Search for the cell housing the specified text and yield its (x, y) center coordinate. 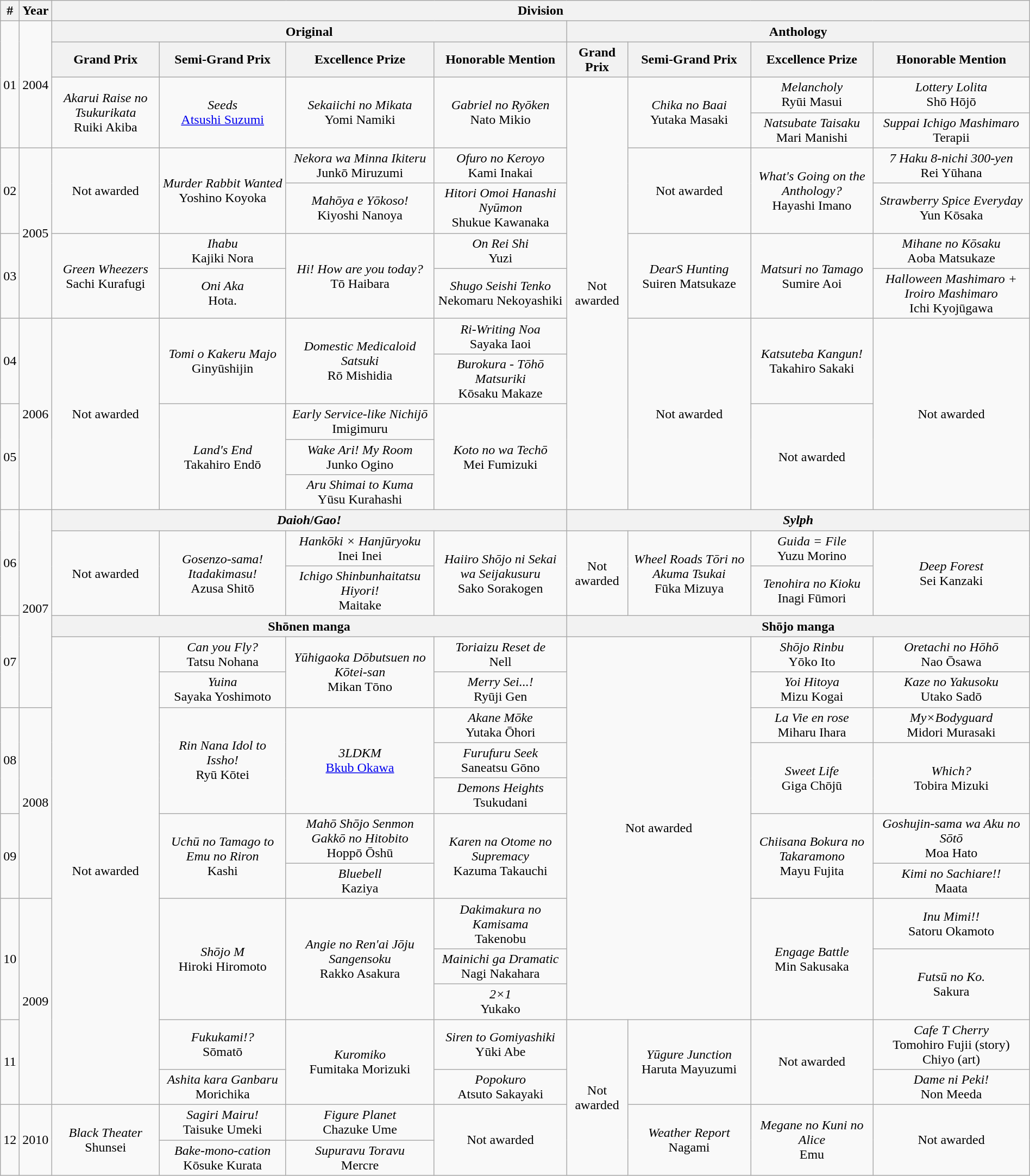
Figure PlanetChazuke Ume (360, 1122)
Akane MōkeYutaka Ōhori (500, 725)
Ri-Writing Noa Sayaka Iaoi (500, 336)
Lottery LolitaShō Hōjō (951, 95)
Strawberry Spice EverydayYun Kōsaka (951, 208)
Hitori Omoi Hanashi NyūmonShukue Kawanaka (500, 208)
MelancholyRyūi Masui (812, 95)
2×1Yukako (500, 1002)
Ofuro no KeroyoKami Inakai (500, 165)
Natsubate TaisakuMari Manishi (812, 130)
BluebellKaziya (360, 881)
03 (10, 276)
Toriaizu Reset deNell (500, 654)
Sylph (798, 520)
08 (10, 760)
2006 (36, 414)
Yūgure JunctionHaruta Mayuzumi (689, 1061)
Angie no Ren'ai Jōju SangensokuRakko Asakura (360, 959)
Engage BattleMin Sakusaka (812, 959)
Katsuteba Kangun!Takahiro Sakaki (812, 361)
Can you Fly?Tatsu Nohana (223, 654)
02 (10, 190)
Shōjo MHiroki Hiromoto (223, 959)
Division (541, 11)
Haiiro Shōjo ni Sekai wa SeijakusuruSako Sorakogen (500, 574)
Futsū no Ko.Sakura (951, 984)
Yoi HitoyaMizu Kogai (812, 690)
Aru Shimai to KumaYūsu Kurahashi (360, 492)
Demons HeightsTsukudani (500, 795)
Chika no BaaiYutaka Masaki (689, 112)
07 (10, 662)
Deep ForestSei Kanzaki (951, 574)
Sweet LifeGiga Chōjū (812, 778)
Koto no wa TechōMei Fumizuki (500, 456)
04 (10, 361)
Green WheezersSachi Kurafugi (105, 276)
12 (10, 1140)
KuromikoFumitaka Morizuki (360, 1061)
3LDKMBkub Okawa (360, 760)
Ichigo Shinbunhaitatsu Hiyori!Maitake (360, 591)
Anthology (798, 32)
Yūhigaoka Dōbutsuen no Kōtei-sanMikan Tōno (360, 672)
Dakimakura no KamisamaTakenobu (500, 923)
Burokura - Tōhō MatsurikiKōsaku Makaze (500, 379)
05 (10, 456)
2005 (36, 233)
Suppai Ichigo MashimaroTerapii (951, 130)
Supuravu ToravuMercre (360, 1158)
Shōjo RinbuYōko Ito (812, 654)
Mahō Shōjo Senmon Gakkō no HitobitoHoppō Ōshū (360, 838)
Ashita kara GanbaruMorichika (223, 1087)
2008 (36, 803)
Year (36, 11)
2010 (36, 1140)
La Vie en roseMiharu Ihara (812, 725)
Uchū no Tamago to Emu no RironKashi (223, 856)
YuinaSayaka Yoshimoto (223, 690)
Fukukami!?Sōmatō (223, 1044)
10 (10, 959)
Sekaiichi no MikataYomi Namiki (360, 112)
Wake Ari! My RoomJunko Ogino (360, 456)
Dame ni Peki!Non Meeda (951, 1087)
Chiisana Bokura no TakaramonoMayu Fujita (812, 856)
Kimi no Sachiare!!Maata (951, 881)
Hi! How are you today?Tō Haibara (360, 276)
09 (10, 856)
Sagiri Mairu!Taisuke Umeki (223, 1122)
Karen na Otome no SupremacyKazuma Takauchi (500, 856)
Mainichi ga DramaticNagi Nakahara (500, 966)
Black TheaterShunsei (105, 1140)
Mihane no KōsakuAoba Matsukaze (951, 251)
06 (10, 563)
SeedsAtsushi Suzumi (223, 112)
Goshujin-sama wa Aku no SōtōMoa Hato (951, 838)
Wheel Roads Tōri no Akuma TsukaiFūka Mizuya (689, 574)
My×BodyguardMidori Murasaki (951, 725)
DearS HuntingSuiren Matsukaze (689, 276)
Early Service-like NichijōImigimuru (360, 422)
Nekora wa Minna IkiteruJunkō Miruzumi (360, 165)
Tenohira no KiokuInagi Fūmori (812, 591)
Shōjo manga (798, 626)
Kaze no YakusokuUtako Sadō (951, 690)
PopokuroAtsuto Sakayaki (500, 1087)
Land's EndTakahiro Endō (223, 456)
On Rei ShiYuzi (500, 251)
Merry Sei...!Ryūji Gen (500, 690)
Rin Nana Idol to Issho!Ryū Kōtei (223, 760)
Domestic Medicaloid SatsukiRō Mishidia (360, 361)
Gabriel no RyōkenNato Mikio (500, 112)
2007 (36, 608)
2004 (36, 85)
# (10, 11)
Weather ReportNagami (689, 1140)
01 (10, 85)
IhabuKajiki Nora (223, 251)
7 Haku 8-nichi 300-yenRei Yūhana (951, 165)
Mahōya e Yōkoso!Kiyoshi Nanoya (360, 208)
Oni AkaHota. (223, 293)
Guida = FileYuzu Morino (812, 549)
Gosenzo-sama! Itadakimasu!Azusa Shitō (223, 574)
Which?Tobira Mizuki (951, 778)
Tomi o Kakeru MajoGinyūshijin (223, 361)
Inu Mimi!!Satoru Okamoto (951, 923)
Hankōki × HanjūryokuInei Inei (360, 549)
Shugo Seishi TenkoNekomaru Nekoyashiki (500, 293)
Furufuru SeekSaneatsu Gōno (500, 760)
Megane no Kuni no AliceEmu (812, 1140)
Daioh/Gao! (309, 520)
Bake-mono-cationKōsuke Kurata (223, 1158)
Akarui Raise no TsukurikataRuiki Akiba (105, 112)
Murder Rabbit WantedYoshino Koyoka (223, 190)
What's Going on the Anthology?Hayashi Imano (812, 190)
11 (10, 1061)
Cafe T CherryTomohiro Fujii (story)Chiyo (art) (951, 1044)
Matsuri no TamagoSumire Aoi (812, 276)
Original (309, 32)
2009 (36, 1002)
Shōnen manga (309, 626)
Oretachi no HōhōNao Ōsawa (951, 654)
Siren to GomiyashikiYūki Abe (500, 1044)
Halloween Mashimaro + Iroiro MashimaroIchi Kyojūgawa (951, 293)
